Locate the cell with the specified text and output its (x, y) center coordinate. 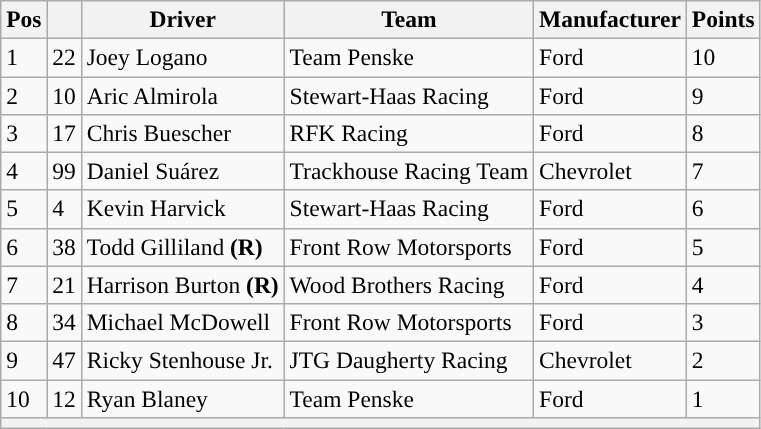
12 (64, 398)
RFK Racing (408, 133)
Chris Buescher (182, 133)
Points (723, 19)
47 (64, 360)
22 (64, 57)
Joey Logano (182, 57)
38 (64, 247)
Manufacturer (610, 19)
Todd Gilliland (R) (182, 247)
Team (408, 19)
JTG Daugherty Racing (408, 360)
Pos (24, 19)
Aric Almirola (182, 95)
Trackhouse Racing Team (408, 171)
Daniel Suárez (182, 171)
Kevin Harvick (182, 209)
21 (64, 285)
Ryan Blaney (182, 398)
34 (64, 322)
Driver (182, 19)
Michael McDowell (182, 322)
Wood Brothers Racing (408, 285)
Harrison Burton (R) (182, 285)
Ricky Stenhouse Jr. (182, 360)
99 (64, 171)
17 (64, 133)
